Detect which cell encompasses the target text, then output its (x, y) center coordinate. 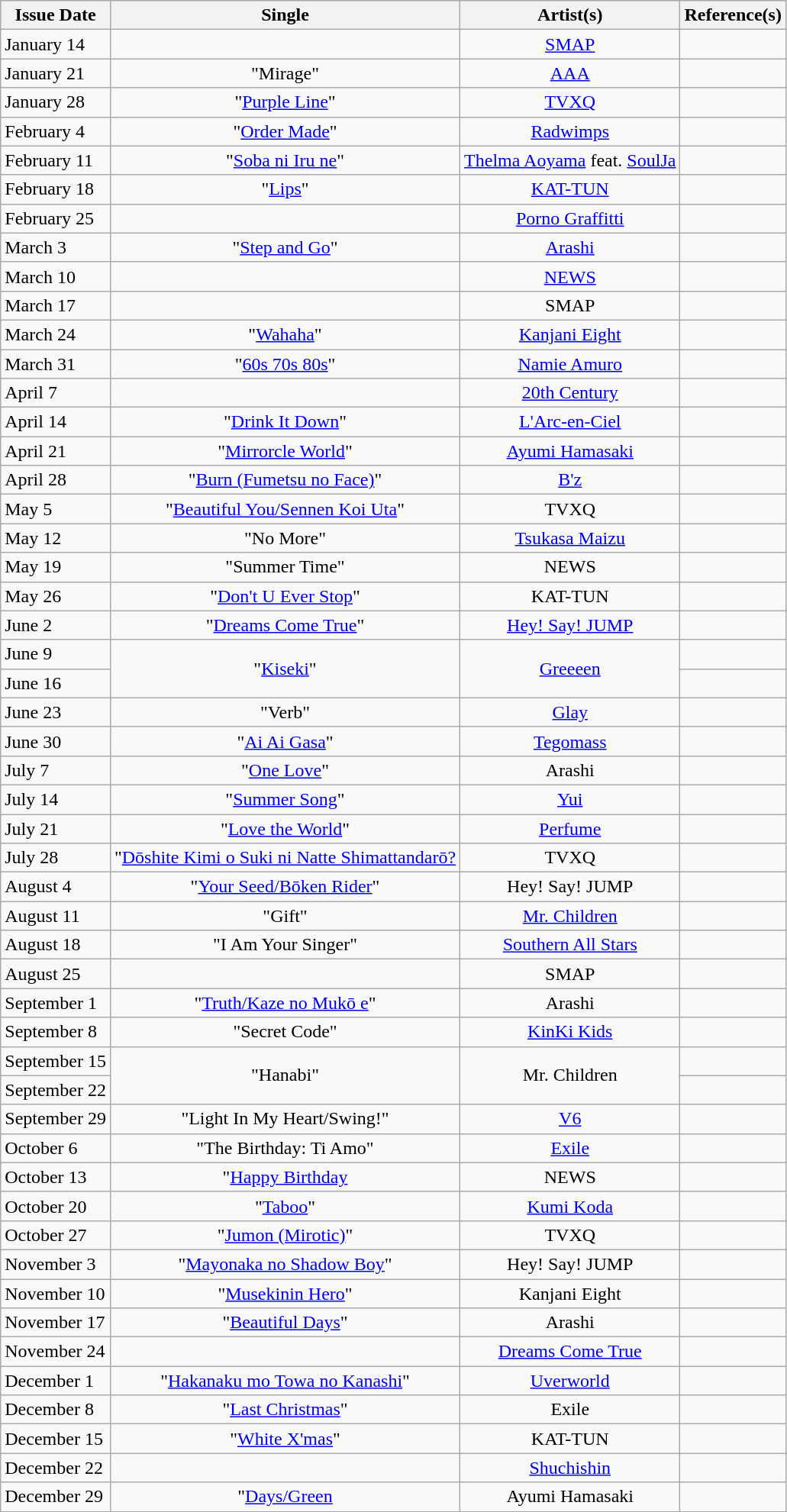
June 2 (56, 625)
March 17 (56, 305)
B'z (570, 480)
Artist(s) (570, 15)
December 29 (56, 1497)
Thelma Aoyama feat. SoulJa (570, 160)
August 4 (56, 887)
"Jumon (Mirotic)" (285, 1235)
May 26 (56, 596)
August 25 (56, 974)
October 20 (56, 1206)
"Secret Code" (285, 1032)
November 17 (56, 1323)
"Gift" (285, 916)
June 9 (56, 654)
March 3 (56, 247)
January 14 (56, 44)
L'Arc-en-Ciel (570, 422)
"Don't U Ever Stop" (285, 596)
April 7 (56, 393)
February 4 (56, 131)
Tegomass (570, 741)
"Verb" (285, 712)
February 25 (56, 218)
"The Birthday: Ti Amo" (285, 1148)
"Light In My Heart/Swing!" (285, 1119)
"Happy Birthday (285, 1177)
Reference(s) (733, 15)
Issue Date (56, 15)
Tsukasa Maizu (570, 538)
"Wahaha" (285, 334)
January 28 (56, 102)
March 24 (56, 334)
"Soba ni Iru ne" (285, 160)
July 7 (56, 770)
Yui (570, 799)
"Beautiful You/Sennen Koi Uta" (285, 509)
October 13 (56, 1177)
"Musekinin Hero" (285, 1294)
September 22 (56, 1090)
"Your Seed/Bōken Rider" (285, 887)
KinKi Kids (570, 1032)
"I Am Your Singer" (285, 945)
May 5 (56, 509)
January 21 (56, 73)
September 1 (56, 1003)
December 22 (56, 1468)
August 11 (56, 916)
"60s 70s 80s" (285, 364)
Namie Amuro (570, 364)
"Hanabi" (285, 1075)
April 28 (56, 480)
V6 (570, 1119)
"Love the World" (285, 828)
Radwimps (570, 131)
"Mirage" (285, 73)
Dreams Come True (570, 1352)
July 28 (56, 858)
April 21 (56, 451)
Greeeen (570, 669)
"Kiseki" (285, 669)
"Dreams Come True" (285, 625)
September 29 (56, 1119)
October 6 (56, 1148)
"Last Christmas" (285, 1410)
March 10 (56, 276)
"Dōshite Kimi o Suki ni Natte Shimattandarō? (285, 858)
Uverworld (570, 1381)
September 15 (56, 1061)
"Purple Line" (285, 102)
"No More" (285, 538)
Glay (570, 712)
Shuchishin (570, 1468)
"Summer Song" (285, 799)
"Mayonaka no Shadow Boy" (285, 1264)
20th Century (570, 393)
May 19 (56, 567)
October 27 (56, 1235)
"One Love" (285, 770)
"Mirrorcle World" (285, 451)
June 30 (56, 741)
"Burn (Fumetsu no Face)" (285, 480)
May 12 (56, 538)
December 1 (56, 1381)
August 18 (56, 945)
November 24 (56, 1352)
June 23 (56, 712)
"Ai Ai Gasa" (285, 741)
Southern All Stars (570, 945)
"Order Made" (285, 131)
November 3 (56, 1264)
Perfume (570, 828)
December 15 (56, 1439)
April 14 (56, 422)
Porno Graffitti (570, 218)
"Days/Green (285, 1497)
September 8 (56, 1032)
"Lips" (285, 189)
July 14 (56, 799)
March 31 (56, 364)
December 8 (56, 1410)
Single (285, 15)
"Hakanaku mo Towa no Kanashi" (285, 1381)
November 10 (56, 1294)
"Taboo" (285, 1206)
"Truth/Kaze no Mukō e" (285, 1003)
June 16 (56, 683)
"Beautiful Days" (285, 1323)
February 11 (56, 160)
"White X'mas" (285, 1439)
"Step and Go" (285, 247)
July 21 (56, 828)
"Drink It Down" (285, 422)
"Summer Time" (285, 567)
February 18 (56, 189)
AAA (570, 73)
Kumi Koda (570, 1206)
